Search for the cell housing the specified text and yield its (X, Y) center coordinate. 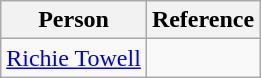
Richie Towell (74, 58)
Reference (202, 20)
Person (74, 20)
